Return [X, Y] of the center of cell containing provided text 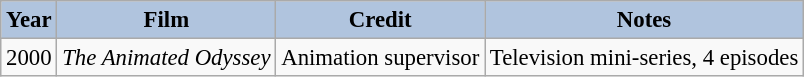
The Animated Odyssey [166, 58]
2000 [29, 58]
Film [166, 20]
Notes [644, 20]
Television mini-series, 4 episodes [644, 58]
Animation supervisor [380, 58]
Credit [380, 20]
Year [29, 20]
